Extract the [x, y] coordinate from the center of the cell holding the provided text.  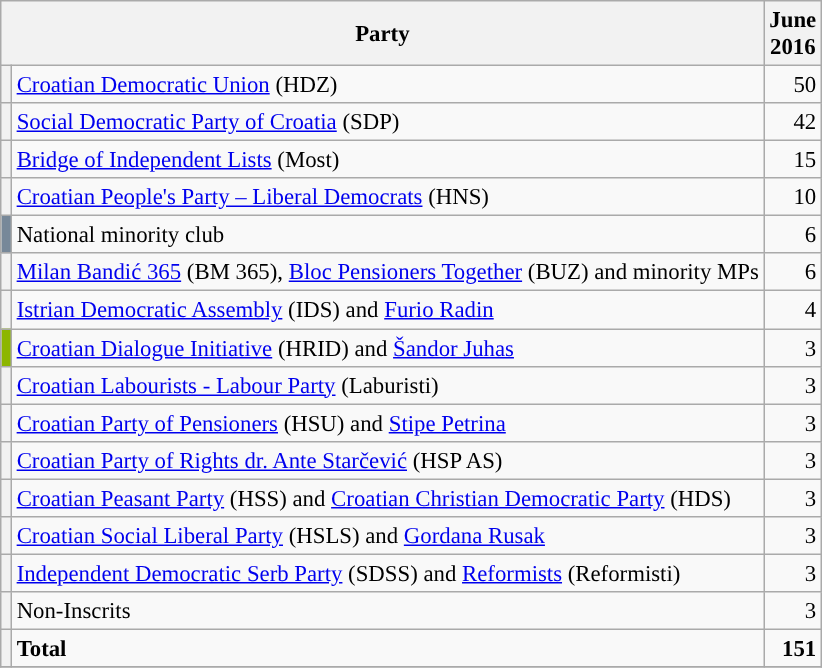
Croatian Party of Pensioners (HSU) and Stipe Petrina [388, 423]
10 [792, 197]
Croatian Democratic Union (HDZ) [388, 85]
Non-Inscrits [388, 611]
Party [382, 34]
Social Democratic Party of Croatia (SDP) [388, 122]
Independent Democratic Serb Party (SDSS) and Reformists (Reformisti) [388, 573]
Bridge of Independent Lists (Most) [388, 160]
151 [792, 648]
National minority club [388, 235]
Istrian Democratic Assembly (IDS) and Furio Radin [388, 310]
Croatian Party of Rights dr. Ante Starčević (HSP AS) [388, 460]
4 [792, 310]
42 [792, 122]
Croatian Peasant Party (HSS) and Croatian Christian Democratic Party (HDS) [388, 498]
Milan Bandić 365 (BM 365), Bloc Pensioners Together (BUZ) and minority MPs [388, 273]
Croatian Dialogue Initiative (HRID) and Šandor Juhas [388, 348]
Croatian Labourists - Labour Party (Laburisti) [388, 385]
Croatian People's Party – Liberal Democrats (HNS) [388, 197]
50 [792, 85]
Croatian Social Liberal Party (HSLS) and Gordana Rusak [388, 536]
Total [388, 648]
15 [792, 160]
June 2016 [792, 34]
